Capture the cell that displays the provided text and extract its [X, Y] central coordinate. 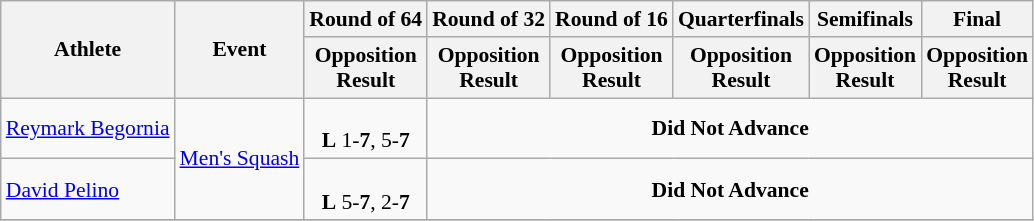
Round of 32 [488, 19]
Final [977, 19]
L 5-7, 2-7 [366, 190]
L 1-7, 5-7 [366, 128]
Event [240, 50]
Reymark Begornia [88, 128]
Round of 16 [612, 19]
Athlete [88, 50]
Quarterfinals [741, 19]
Round of 64 [366, 19]
Semifinals [865, 19]
David Pelino [88, 190]
Men's Squash [240, 159]
